Provide the [x, y] coordinate of the cell's center where the given text is located.  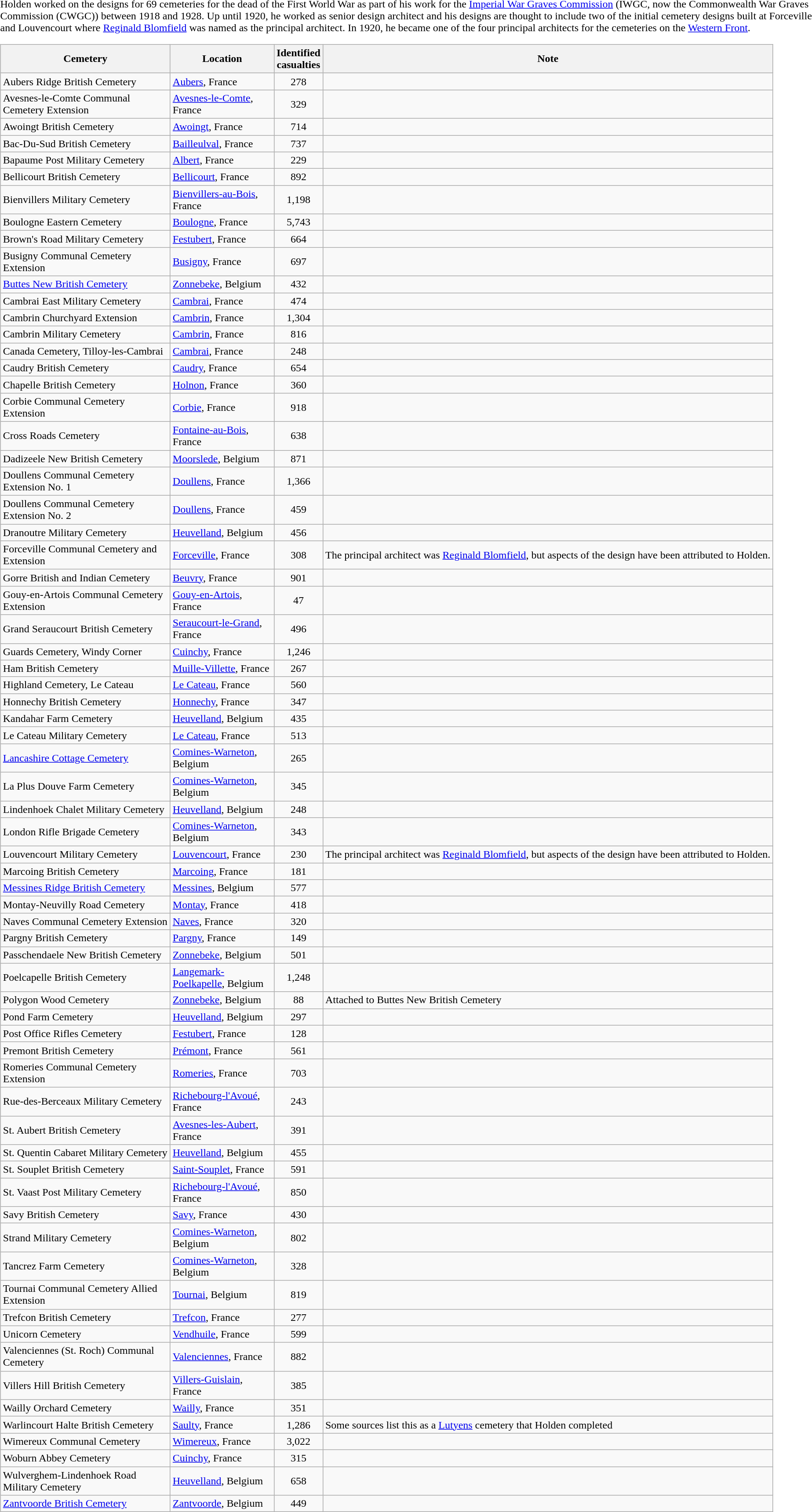
703 [298, 1073]
850 [298, 1193]
328 [298, 1266]
Wimereux, France [222, 1441]
Zantvoorde, Belgium [222, 1504]
343 [298, 832]
Awoingt, France [222, 127]
Prémont, France [222, 1050]
Caudry, France [222, 368]
320 [298, 921]
Attached to Buttes New British Cemetery [548, 1000]
Wailly, France [222, 1408]
Valenciennes (St. Roch) Communal Cemetery [85, 1357]
802 [298, 1237]
501 [298, 955]
308 [298, 555]
918 [298, 407]
Guards Cemetery, Windy Corner [85, 652]
St. Vaast Post Military Cemetery [85, 1193]
Gouy-en-Artois, France [222, 600]
Savy British Cemetery [85, 1215]
Montay-Neuvilly Road Cemetery [85, 905]
Location [222, 59]
5,743 [298, 222]
Busigny Communal Cemetery Extension [85, 262]
1,304 [298, 318]
591 [298, 1170]
Cemetery [85, 59]
3,022 [298, 1441]
Woburn Abbey Cemetery [85, 1458]
Caudry British Cemetery [85, 368]
Buttes New British Cemetery [85, 284]
Trefcon British Cemetery [85, 1317]
Ham British Cemetery [85, 668]
Polygon Wood Cemetery [85, 1000]
Brown's Road Military Cemetery [85, 239]
360 [298, 384]
Marcoing British Cemetery [85, 871]
Cambrin Churchyard Extension [85, 318]
714 [298, 127]
882 [298, 1357]
Boulogne Eastern Cemetery [85, 222]
Grand Seraucourt British Cemetery [85, 629]
Avesnes-le-Comte Communal Cemetery Extension [85, 104]
Wimereux Communal Cemetery [85, 1441]
Wulverghem-Lindenhoek Road Military Cemetery [85, 1481]
Muille-Villette, France [222, 668]
Bac-Du-Sud British Cemetery [85, 144]
Aubers Ridge British Cemetery [85, 81]
Dadizeele New British Cemetery [85, 458]
Tournai Communal Cemetery Allied Extension [85, 1294]
Montay, France [222, 905]
1,246 [298, 652]
Romeries, France [222, 1073]
Canada Cemetery, Tilloy-les-Cambrai [85, 351]
Some sources list this as a Lutyens cemetery that Holden completed [548, 1425]
Saint-Souplet, France [222, 1170]
459 [298, 510]
Corbie Communal Cemetery Extension [85, 407]
Pond Farm Cemetery [85, 1017]
Romeries Communal Cemetery Extension [85, 1073]
Cambrai East Military Cemetery [85, 301]
Moorslede, Belgium [222, 458]
Pargny British Cemetery [85, 938]
737 [298, 144]
Langemark-Poelkapelle, Belgium [222, 977]
347 [298, 702]
449 [298, 1504]
Post Office Rifles Cemetery [85, 1033]
Louvencourt, France [222, 855]
Chapelle British Cemetery [85, 384]
Premont British Cemetery [85, 1050]
Pargny, France [222, 938]
892 [298, 177]
Busigny, France [222, 262]
277 [298, 1317]
297 [298, 1017]
278 [298, 81]
Unicorn Cemetery [85, 1334]
St. Aubert British Cemetery [85, 1130]
Messines, Belgium [222, 888]
560 [298, 685]
351 [298, 1408]
Louvencourt Military Cemetery [85, 855]
Avesnes-le-Comte, France [222, 104]
Corbie, France [222, 407]
577 [298, 888]
Passchendaele New British Cemetery [85, 955]
Doullens Communal Cemetery Extension No. 1 [85, 482]
Rue-des-Berceaux Military Cemetery [85, 1101]
456 [298, 533]
Valenciennes, France [222, 1357]
Honnechy British Cemetery [85, 702]
329 [298, 104]
230 [298, 855]
47 [298, 600]
1,248 [298, 977]
Strand Military Cemetery [85, 1237]
Vendhuile, France [222, 1334]
Tournai, Belgium [222, 1294]
901 [298, 578]
Kandahar Farm Cemetery [85, 718]
Poelcapelle British Cemetery [85, 977]
Lancashire Cottage Cemetery [85, 758]
Gouy-en-Artois Communal Cemetery Extension [85, 600]
88 [298, 1000]
Naves Communal Cemetery Extension [85, 921]
561 [298, 1050]
Villers Hill British Cemetery [85, 1385]
Lindenhoek Chalet Military Cemetery [85, 809]
181 [298, 871]
Note [548, 59]
243 [298, 1101]
Saulty, France [222, 1425]
435 [298, 718]
Messines Ridge British Cemetery [85, 888]
664 [298, 239]
Bellicourt British Cemetery [85, 177]
La Plus Douve Farm Cemetery [85, 787]
599 [298, 1334]
Forceville Communal Cemetery and Extension [85, 555]
Villers-Guislain, France [222, 1385]
513 [298, 735]
345 [298, 787]
Trefcon, France [222, 1317]
1,198 [298, 199]
149 [298, 938]
391 [298, 1130]
Highland Cemetery, Le Cateau [85, 685]
Avesnes-les-Aubert, France [222, 1130]
315 [298, 1458]
Albert, France [222, 160]
128 [298, 1033]
Cross Roads Cemetery [85, 436]
Awoingt British Cemetery [85, 127]
267 [298, 668]
430 [298, 1215]
Identifiedcasualties [298, 59]
Bellicourt, France [222, 177]
Seraucourt-le-Grand, France [222, 629]
Wailly Orchard Cemetery [85, 1408]
Beuvry, France [222, 578]
432 [298, 284]
658 [298, 1481]
Marcoing, France [222, 871]
London Rifle Brigade Cemetery [85, 832]
Savy, France [222, 1215]
816 [298, 334]
819 [298, 1294]
Zantvoorde British Cemetery [85, 1504]
St. Quentin Cabaret Military Cemetery [85, 1153]
229 [298, 160]
496 [298, 629]
654 [298, 368]
Fontaine-au-Bois, France [222, 436]
697 [298, 262]
Holnon, France [222, 384]
1,366 [298, 482]
Naves, France [222, 921]
Gorre British and Indian Cemetery [85, 578]
638 [298, 436]
Tancrez Farm Cemetery [85, 1266]
Doullens Communal Cemetery Extension No. 2 [85, 510]
Warlincourt Halte British Cemetery [85, 1425]
St. Souplet British Cemetery [85, 1170]
Bienvillers-au-Bois, France [222, 199]
871 [298, 458]
Dranoutre Military Cemetery [85, 533]
Bienvillers Military Cemetery [85, 199]
455 [298, 1153]
Le Cateau Military Cemetery [85, 735]
Aubers, France [222, 81]
Bailleulval, France [222, 144]
Bapaume Post Military Cemetery [85, 160]
265 [298, 758]
Forceville, France [222, 555]
1,286 [298, 1425]
385 [298, 1385]
418 [298, 905]
474 [298, 301]
Honnechy, France [222, 702]
Boulogne, France [222, 222]
Cambrin Military Cemetery [85, 334]
